Return (X, Y) of the center of cell containing provided text 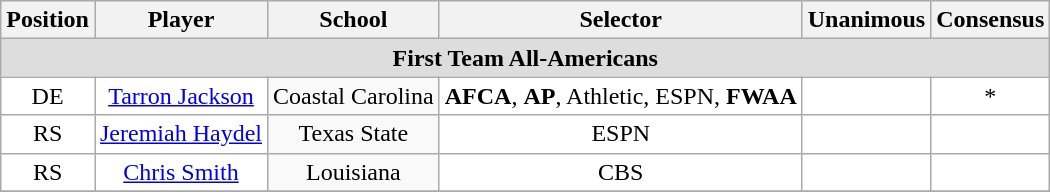
Selector (620, 20)
Consensus (990, 20)
Player (180, 20)
Jeremiah Haydel (180, 134)
* (990, 96)
School (353, 20)
Texas State (353, 134)
DE (48, 96)
Chris Smith (180, 172)
CBS (620, 172)
Position (48, 20)
ESPN (620, 134)
First Team All-Americans (526, 58)
Tarron Jackson (180, 96)
Louisiana (353, 172)
Coastal Carolina (353, 96)
Unanimous (866, 20)
AFCA, AP, Athletic, ESPN, FWAA (620, 96)
